Pinpoint the cell where the given text exists, returning its [X, Y] midpoint coordinate. 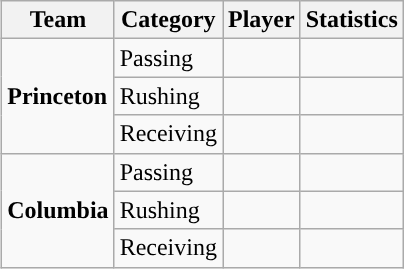
Player [261, 20]
Columbia [58, 210]
Team [58, 20]
Category [168, 20]
Statistics [352, 20]
Princeton [58, 96]
